Extract the [x, y] coordinate from the center of the cell holding the provided text.  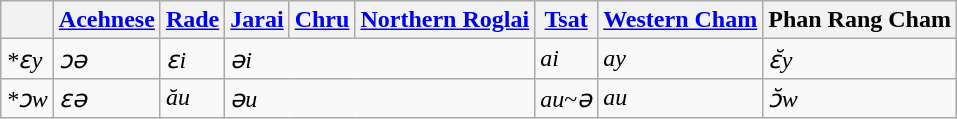
Jarai [257, 20]
*ɔw [28, 98]
Rade [192, 20]
ɔ̆w [860, 98]
ău [192, 98]
Western Cham [680, 20]
ai [566, 59]
Acehnese [106, 20]
Phan Rang Cham [860, 20]
ɛə [106, 98]
au~ə [566, 98]
Chru [322, 20]
əi [380, 59]
ɔə [106, 59]
Tsat [566, 20]
ɛ̆y [860, 59]
Northern Roglai [445, 20]
*ɛy [28, 59]
ay [680, 59]
au [680, 98]
əu [380, 98]
ɛi [192, 59]
